Detect which cell encompasses the target text, then output its [X, Y] center coordinate. 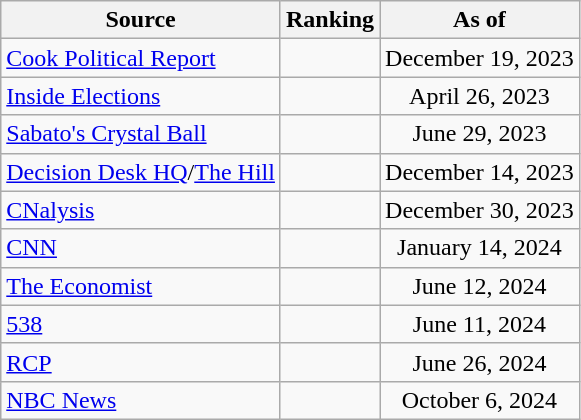
January 14, 2024 [480, 248]
Source [141, 20]
NBC News [141, 400]
October 6, 2024 [480, 400]
December 30, 2023 [480, 210]
Decision Desk HQ/The Hill [141, 172]
The Economist [141, 286]
CNalysis [141, 210]
June 11, 2024 [480, 324]
December 14, 2023 [480, 172]
June 26, 2024 [480, 362]
December 19, 2023 [480, 58]
June 29, 2023 [480, 134]
538 [141, 324]
Cook Political Report [141, 58]
Ranking [330, 20]
Inside Elections [141, 96]
RCP [141, 362]
April 26, 2023 [480, 96]
June 12, 2024 [480, 286]
Sabato's Crystal Ball [141, 134]
CNN [141, 248]
As of [480, 20]
